Detect which cell encompasses the target text, then output its [x, y] center coordinate. 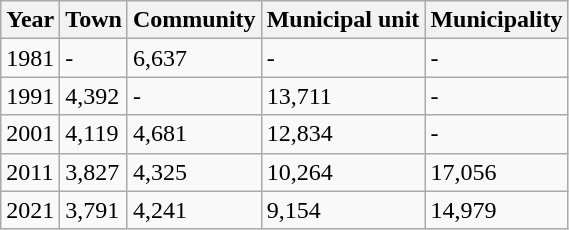
1981 [30, 58]
17,056 [496, 172]
2011 [30, 172]
Community [194, 20]
Year [30, 20]
Municipality [496, 20]
10,264 [343, 172]
4,119 [94, 134]
3,827 [94, 172]
6,637 [194, 58]
2001 [30, 134]
1991 [30, 96]
3,791 [94, 210]
4,241 [194, 210]
4,681 [194, 134]
Town [94, 20]
9,154 [343, 210]
14,979 [496, 210]
2021 [30, 210]
4,392 [94, 96]
Municipal unit [343, 20]
12,834 [343, 134]
13,711 [343, 96]
4,325 [194, 172]
